Scan for the cell matching the given text and deliver its [X, Y] coordinate at center. 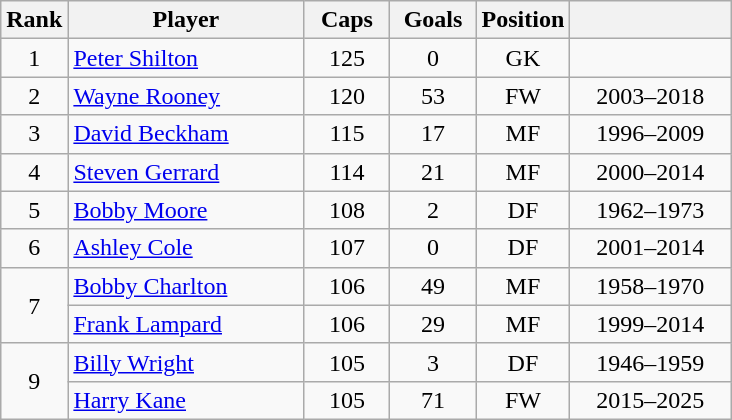
108 [347, 210]
1999–2014 [650, 324]
Player [186, 20]
2015–2025 [650, 400]
Harry Kane [186, 400]
Goals [433, 20]
Caps [347, 20]
Ashley Cole [186, 248]
120 [347, 96]
6 [34, 248]
9 [34, 381]
4 [34, 172]
Peter Shilton [186, 58]
2001–2014 [650, 248]
2000–2014 [650, 172]
21 [433, 172]
Billy Wright [186, 362]
1 [34, 58]
1996–2009 [650, 134]
115 [347, 134]
107 [347, 248]
71 [433, 400]
Steven Gerrard [186, 172]
53 [433, 96]
1962–1973 [650, 210]
29 [433, 324]
GK [523, 58]
49 [433, 286]
114 [347, 172]
Bobby Moore [186, 210]
17 [433, 134]
Bobby Charlton [186, 286]
5 [34, 210]
Frank Lampard [186, 324]
7 [34, 305]
David Beckham [186, 134]
Position [523, 20]
Wayne Rooney [186, 96]
Rank [34, 20]
1958–1970 [650, 286]
125 [347, 58]
2003–2018 [650, 96]
1946–1959 [650, 362]
